Capture the cell that displays the provided text and extract its (X, Y) central coordinate. 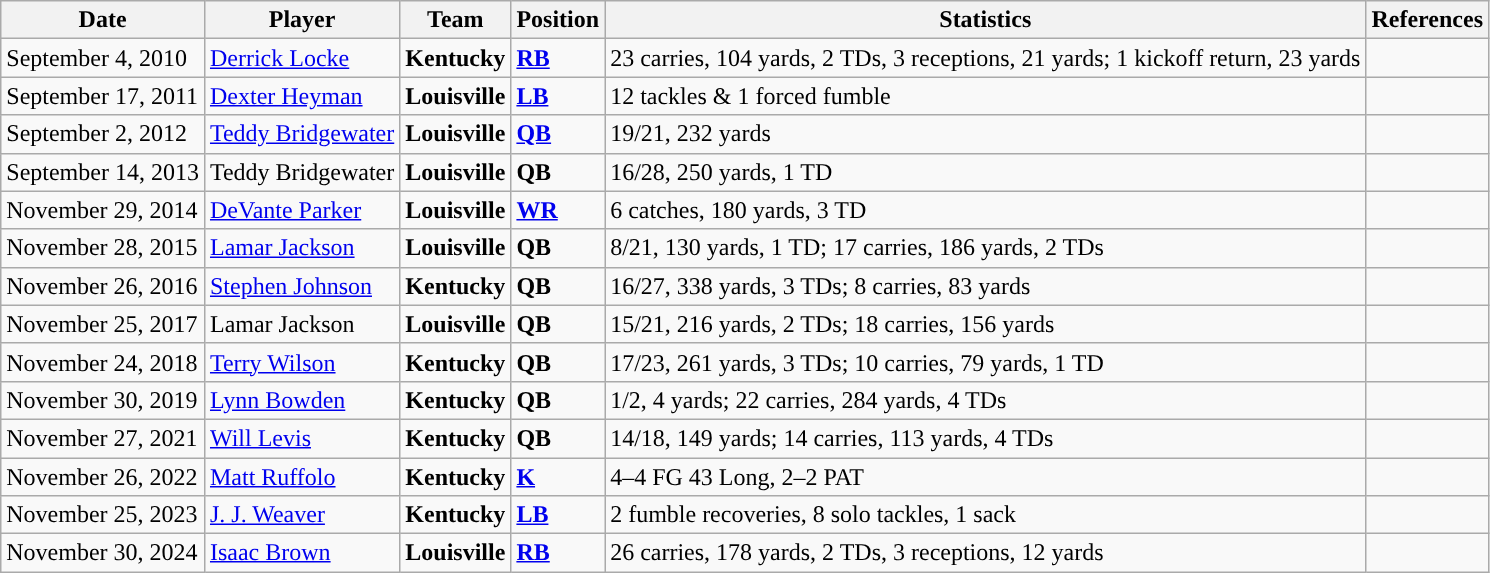
Date (103, 20)
Derrick Locke (302, 58)
12 tackles & 1 forced fumble (986, 96)
November 29, 2014 (103, 210)
September 4, 2010 (103, 58)
19/21, 232 yards (986, 134)
November 25, 2023 (103, 515)
K (558, 477)
4–4 FG 43 Long, 2–2 PAT (986, 477)
Player (302, 20)
8/21, 130 yards, 1 TD; 17 carries, 186 yards, 2 TDs (986, 248)
23 carries, 104 yards, 2 TDs, 3 receptions, 21 yards; 1 kickoff return, 23 yards (986, 58)
16/27, 338 yards, 3 TDs; 8 carries, 83 yards (986, 286)
2 fumble recoveries, 8 solo tackles, 1 sack (986, 515)
17/23, 261 yards, 3 TDs; 10 carries, 79 yards, 1 TD (986, 362)
November 26, 2022 (103, 477)
15/21, 216 yards, 2 TDs; 18 carries, 156 yards (986, 324)
Terry Wilson (302, 362)
Stephen Johnson (302, 286)
14/18, 149 yards; 14 carries, 113 yards, 4 TDs (986, 438)
Lynn Bowden (302, 400)
November 26, 2016 (103, 286)
WR (558, 210)
J. J. Weaver (302, 515)
Statistics (986, 20)
26 carries, 178 yards, 2 TDs, 3 receptions, 12 yards (986, 553)
November 24, 2018 (103, 362)
Matt Ruffolo (302, 477)
September 2, 2012 (103, 134)
November 30, 2024 (103, 553)
DeVante Parker (302, 210)
1/2, 4 yards; 22 carries, 284 yards, 4 TDs (986, 400)
16/28, 250 yards, 1 TD (986, 172)
References (1428, 20)
November 25, 2017 (103, 324)
November 30, 2019 (103, 400)
November 27, 2021 (103, 438)
Will Levis (302, 438)
November 28, 2015 (103, 248)
September 14, 2013 (103, 172)
6 catches, 180 yards, 3 TD (986, 210)
Team (456, 20)
Isaac Brown (302, 553)
September 17, 2011 (103, 96)
Position (558, 20)
Dexter Heyman (302, 96)
